Output the [x, y] coordinate of the center of the cell containing the given text.  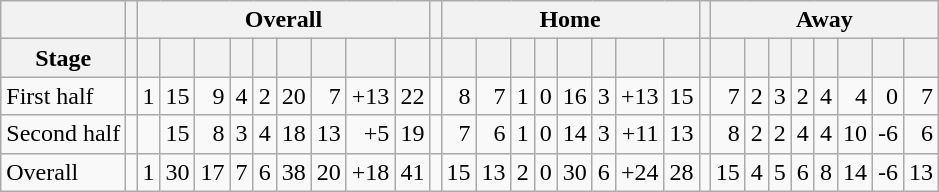
28 [682, 172]
Home [570, 20]
16 [574, 96]
Stage [64, 58]
Second half [64, 134]
19 [412, 134]
17 [212, 172]
9 [212, 96]
18 [294, 134]
+5 [370, 134]
+11 [640, 134]
+24 [640, 172]
Away [824, 20]
10 [854, 134]
5 [780, 172]
+18 [370, 172]
22 [412, 96]
First half [64, 96]
41 [412, 172]
38 [294, 172]
